From the cell containing the given text, extract its center point as (X, Y) coordinate. 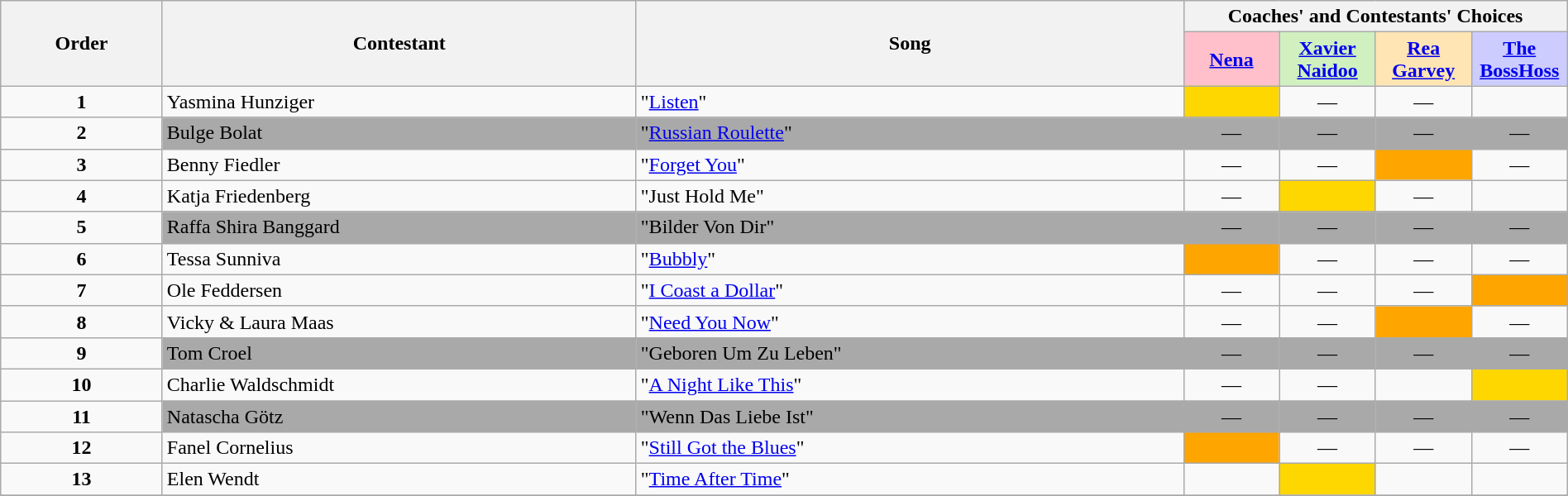
Xavier Naidoo (1327, 60)
Nena (1231, 60)
Ole Feddersen (399, 290)
Rea Garvey (1423, 60)
10 (82, 384)
Benny Fiedler (399, 165)
2 (82, 133)
Vicky & Laura Maas (399, 322)
"A Night Like This" (910, 384)
Elen Wendt (399, 479)
"Listen" (910, 102)
3 (82, 165)
11 (82, 416)
8 (82, 322)
Order (82, 43)
Coaches' and Contestants' Choices (1375, 17)
13 (82, 479)
The BossHoss (1519, 60)
Bulge Bolat (399, 133)
"Forget You" (910, 165)
"I Coast a Dollar" (910, 290)
Tessa Sunniva (399, 259)
"Time After Time" (910, 479)
"Geboren Um Zu Leben" (910, 353)
"Still Got the Blues" (910, 448)
"Bubbly" (910, 259)
4 (82, 196)
7 (82, 290)
Yasmina Hunziger (399, 102)
Tom Croel (399, 353)
Charlie Waldschmidt (399, 384)
"Need You Now" (910, 322)
12 (82, 448)
5 (82, 227)
Katja Friedenberg (399, 196)
Contestant (399, 43)
6 (82, 259)
9 (82, 353)
"Just Hold Me" (910, 196)
Natascha Götz (399, 416)
1 (82, 102)
Raffa Shira Banggard (399, 227)
"Russian Roulette" (910, 133)
Fanel Cornelius (399, 448)
"Wenn Das Liebe Ist" (910, 416)
"Bilder Von Dir" (910, 227)
Song (910, 43)
